Locate the cell with the specified text and output its [X, Y] center coordinate. 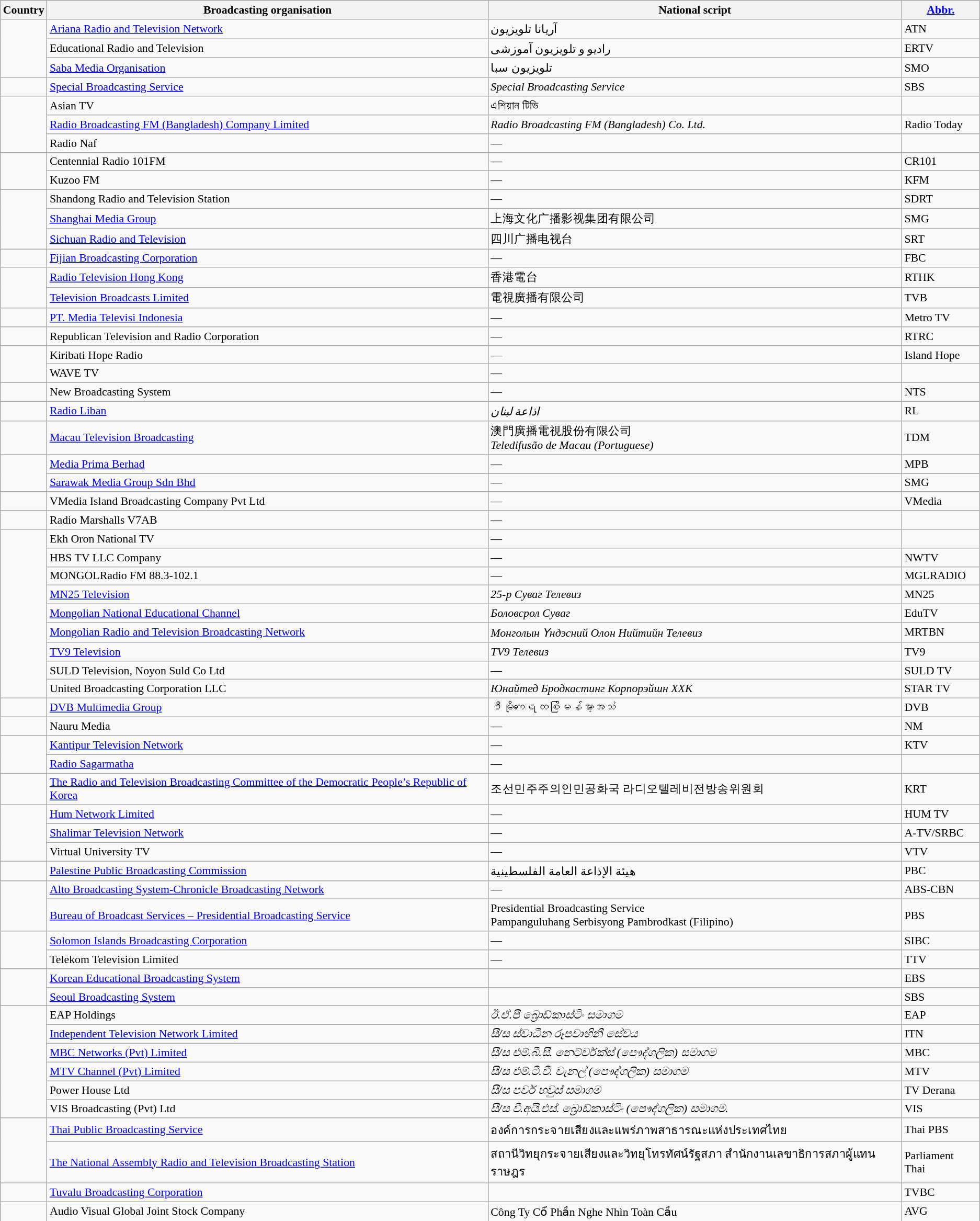
VMedia Island Broadcasting Company Pvt Ltd [268, 501]
New Broadcasting System [268, 392]
Presidential Broadcasting ServicePampanguluhang Serbisyong Pambrodkast (Filipino) [694, 914]
Radio Liban [268, 411]
සී/ස එම්.බී.සී. නෙට්වර්ක්ස් (පෞද්ගලික) සමාගම [694, 1053]
Parliament Thai [940, 1161]
TV9 [940, 651]
Macau Television Broadcasting [268, 437]
SIBC [940, 941]
สถานีวิทยุกระจายเสียงและวิทยุโทรทัศน์รัฐสภา สำนักงานเลขาธิการสภาผู้แทนราษฎร [694, 1161]
TDM [940, 437]
ඊ.ඒ.පී බ්‍රොඩ්කාස්ටිං සමාගම [694, 1015]
NTS [940, 392]
TVBC [940, 1192]
MBC Networks (Pvt) Limited [268, 1053]
ABS-CBN [940, 890]
SDRT [940, 199]
HBS TV LLC Company [268, 557]
Thai PBS [940, 1130]
Television Broadcasts Limited [268, 298]
RTHK [940, 277]
Shandong Radio and Television Station [268, 199]
Radio Marshalls V7AB [268, 519]
PT. Media Televisi Indonesia [268, 317]
MRTBN [940, 632]
FBC [940, 258]
VTV [940, 852]
සී/ස වී.අයි.එස්. බ්‍රොඩ්කාස්ටිං (පෞද්ගලික) සමාගම. [694, 1109]
KTV [940, 745]
Sichuan Radio and Television [268, 239]
TV9 Television [268, 651]
National script [694, 9]
Ariana Radio and Television Network [268, 28]
TTV [940, 959]
Юнайтед Бродкастинг Корпорэйшн ХХК [694, 688]
องค์การกระจายเสียงและแพร่ภาพสาธารณะแห่งประเทศไทย [694, 1130]
Tuvalu Broadcasting Corporation [268, 1192]
اذاعة لبنان [694, 411]
VIS [940, 1109]
VMedia [940, 501]
Broadcasting organisation [268, 9]
MN25 Television [268, 594]
Radio Television Hong Kong [268, 277]
සී/ස ස්වාධීන රූපවාහිනී සේවය [694, 1034]
رادیو و تلویزیون آموزشی [694, 48]
KFM [940, 180]
CR101 [940, 162]
SRT [940, 239]
WAVE TV [268, 373]
Kantipur Television Network [268, 745]
Republican Television and Radio Corporation [268, 336]
RTRC [940, 336]
Kuzoo FM [268, 180]
Media Prima Berhad [268, 463]
Ekh Oron National TV [268, 538]
এশিয়ান টিভি [694, 105]
RL [940, 411]
Radio Broadcasting FM (Bangladesh) Co. Ltd. [694, 124]
ATN [940, 28]
Saba Media Organisation [268, 67]
Mongolian National Educational Channel [268, 613]
EBS [940, 978]
Korean Educational Broadcasting System [268, 978]
MPB [940, 463]
Sarawak Media Group Sdn Bhd [268, 482]
HUM TV [940, 814]
香港電台 [694, 277]
MBC [940, 1053]
Virtual University TV [268, 852]
The National Assembly Radio and Television Broadcasting Station [268, 1161]
四川广播电视台 [694, 239]
A-TV/SRBC [940, 833]
MONGOLRadio FM 88.3-102.1 [268, 576]
United Broadcasting Corporation LLC [268, 688]
Shalimar Television Network [268, 833]
SULD Television, Noyon Suld Co Ltd [268, 670]
25-р Суваг Телевиз [694, 594]
EAP Holdings [268, 1015]
සී/ස පවර් හවුස් සමාගම [694, 1090]
Alto Broadcasting System-Chronicle Broadcasting Network [268, 890]
TVB [940, 298]
Radio Broadcasting FM (Bangladesh) Company Limited [268, 124]
ဒီမိုကရေတစ်မြန်မာ့အသံ [694, 707]
آريانا تلويزيون [694, 28]
Mongolian Radio and Television Broadcasting Network [268, 632]
Palestine Public Broadcasting Commission [268, 870]
Island Hope [940, 355]
Radio Naf [268, 143]
Seoul Broadcasting System [268, 997]
Power House Ltd [268, 1090]
KRT [940, 789]
Telekom Television Limited [268, 959]
DVB Multimedia Group [268, 707]
Боловсрол Суваг [694, 613]
上海文化广播影视集团有限公司 [694, 219]
සී/ස එම්.ටී.වී. චැනල් (පෞද්ගලික) සමාගම [694, 1071]
Fijian Broadcasting Corporation [268, 258]
SMO [940, 67]
DVB [940, 707]
TV Derana [940, 1090]
ERTV [940, 48]
Bureau of Broadcast Services – Presidential Broadcasting Service [268, 914]
MTV [940, 1071]
VIS Broadcasting (Pvt) Ltd [268, 1109]
Country [24, 9]
PBS [940, 914]
Radio Today [940, 124]
조선민주주의인민공화국 라디오텔레비전방송위원회 [694, 789]
Hum Network Limited [268, 814]
Centennial Radio 101FM [268, 162]
Asian TV [268, 105]
Công Ty Cổ Phần Nghe Nhìn Toàn Cầu [694, 1211]
Radio Sagarmatha [268, 763]
STAR TV [940, 688]
Nauru Media [268, 726]
電視廣播有限公司 [694, 298]
TV9 Телевиз [694, 651]
هيئة الإذاعة العامة الفلسطينية [694, 870]
Independent Television Network Limited [268, 1034]
SULD TV [940, 670]
AVG [940, 1211]
MN25 [940, 594]
澳門廣播電視股份有限公司Teledifusão de Macau (Portuguese) [694, 437]
The Radio and Television Broadcasting Committee of the Democratic People’s Republic of Korea [268, 789]
Abbr. [940, 9]
EAP [940, 1015]
PBC [940, 870]
Монголын Үндэсний Олон Нийтийн Телевиз [694, 632]
MGLRADIO [940, 576]
Educational Radio and Television [268, 48]
Audio Visual Global Joint Stock Company [268, 1211]
Solomon Islands Broadcasting Corporation [268, 941]
NWTV [940, 557]
تلویزیون سبا [694, 67]
Kiribati Hope Radio [268, 355]
EduTV [940, 613]
Thai Public Broadcasting Service [268, 1130]
Metro TV [940, 317]
MTV Channel (Pvt) Limited [268, 1071]
ITN [940, 1034]
NM [940, 726]
Shanghai Media Group [268, 219]
